Output the (x, y) coordinate of the center of the cell containing the given text.  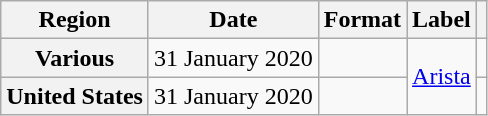
Label (442, 20)
Date (233, 20)
Region (75, 20)
Format (362, 20)
United States (75, 96)
Various (75, 58)
Arista (442, 77)
